From the cell containing the given text, extract its center point as [x, y] coordinate. 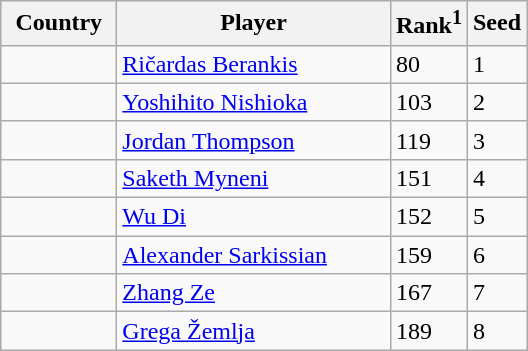
152 [428, 217]
159 [428, 255]
2 [496, 102]
3 [496, 140]
Player [254, 24]
Ričardas Berankis [254, 64]
Zhang Ze [254, 293]
Wu Di [254, 217]
5 [496, 217]
80 [428, 64]
Yoshihito Nishioka [254, 102]
103 [428, 102]
Alexander Sarkissian [254, 255]
8 [496, 331]
189 [428, 331]
Rank1 [428, 24]
4 [496, 178]
Grega Žemlja [254, 331]
Jordan Thompson [254, 140]
1 [496, 64]
Country [59, 24]
6 [496, 255]
7 [496, 293]
Seed [496, 24]
151 [428, 178]
167 [428, 293]
Saketh Myneni [254, 178]
119 [428, 140]
